Return the (X, Y) coordinate for the center point of the cell that contains the specified text.  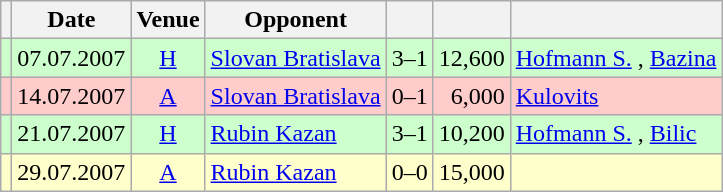
0–0 (410, 172)
Opponent (296, 20)
14.07.2007 (72, 96)
Venue (168, 20)
15,000 (472, 172)
Hofmann S. , Bazina (616, 58)
12,600 (472, 58)
07.07.2007 (72, 58)
Kulovits (616, 96)
Date (72, 20)
0–1 (410, 96)
Hofmann S. , Bilic (616, 134)
10,200 (472, 134)
6,000 (472, 96)
21.07.2007 (72, 134)
29.07.2007 (72, 172)
